Detect which cell encompasses the target text, then output its [x, y] center coordinate. 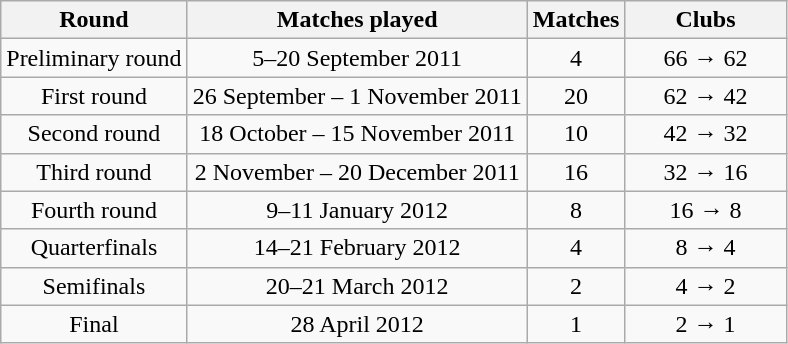
Matches played [357, 20]
Third round [94, 172]
2 → 1 [706, 324]
2 [576, 286]
32 → 16 [706, 172]
Clubs [706, 20]
Semifinals [94, 286]
Fourth round [94, 210]
16 → 8 [706, 210]
62 → 42 [706, 96]
16 [576, 172]
Second round [94, 134]
20 [576, 96]
18 October – 15 November 2011 [357, 134]
Final [94, 324]
Matches [576, 20]
42 → 32 [706, 134]
14–21 February 2012 [357, 248]
20–21 March 2012 [357, 286]
2 November – 20 December 2011 [357, 172]
8 → 4 [706, 248]
4 → 2 [706, 286]
10 [576, 134]
Quarterfinals [94, 248]
9–11 January 2012 [357, 210]
Round [94, 20]
Preliminary round [94, 58]
5–20 September 2011 [357, 58]
26 September – 1 November 2011 [357, 96]
66 → 62 [706, 58]
First round [94, 96]
8 [576, 210]
1 [576, 324]
28 April 2012 [357, 324]
